Locate the cell with the specified text and output its (X, Y) center coordinate. 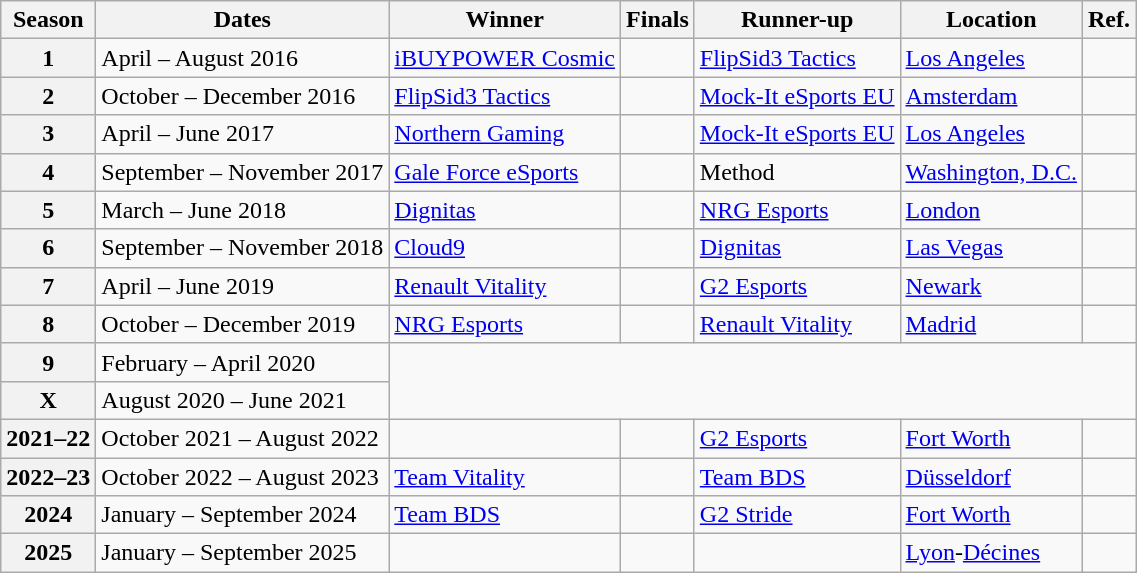
Washington, D.C. (991, 172)
October 2021 – August 2022 (242, 438)
X (48, 400)
Gale Force eSports (505, 172)
October – December 2019 (242, 324)
March – June 2018 (242, 210)
1 (48, 58)
February – April 2020 (242, 362)
Method (797, 172)
2021–22 (48, 438)
2025 (48, 553)
April – June 2019 (242, 286)
April – August 2016 (242, 58)
Team Vitality (505, 477)
Northern Gaming (505, 134)
G2 Stride (797, 515)
April – June 2017 (242, 134)
October – December 2016 (242, 96)
September – November 2018 (242, 248)
iBUYPOWER Cosmic (505, 58)
4 (48, 172)
October 2022 – August 2023 (242, 477)
September – November 2017 (242, 172)
5 (48, 210)
2022–23 (48, 477)
Dates (242, 20)
6 (48, 248)
2 (48, 96)
January – September 2025 (242, 553)
Season (48, 20)
Lyon-Décines (991, 553)
Winner (505, 20)
Cloud9 (505, 248)
London (991, 210)
Location (991, 20)
9 (48, 362)
Amsterdam (991, 96)
August 2020 – June 2021 (242, 400)
Ref. (1108, 20)
Newark (991, 286)
7 (48, 286)
3 (48, 134)
January – September 2024 (242, 515)
Runner-up (797, 20)
Madrid (991, 324)
2024 (48, 515)
Finals (658, 20)
8 (48, 324)
Las Vegas (991, 248)
Düsseldorf (991, 477)
